Output the [x, y] coordinate of the center of the cell containing the given text.  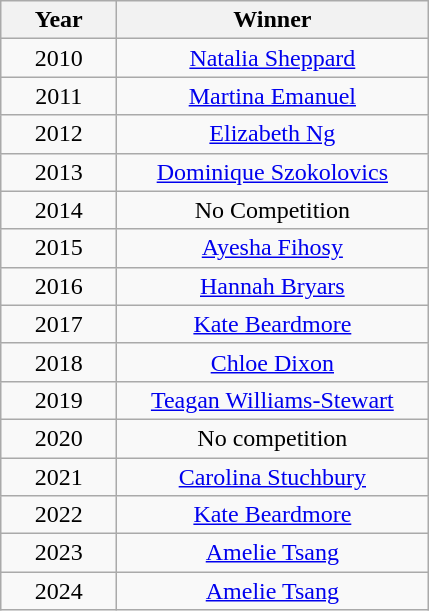
2013 [59, 172]
No competition [272, 438]
2016 [59, 286]
2018 [59, 362]
Hannah Bryars [272, 286]
2012 [59, 134]
Ayesha Fihosy [272, 248]
2021 [59, 477]
Elizabeth Ng [272, 134]
2017 [59, 324]
2010 [59, 58]
2014 [59, 210]
Teagan Williams-Stewart [272, 400]
2022 [59, 515]
Winner [272, 20]
Natalia Sheppard [272, 58]
2023 [59, 553]
2024 [59, 591]
2020 [59, 438]
Dominique Szokolovics [272, 172]
Year [59, 20]
2019 [59, 400]
No Competition [272, 210]
2011 [59, 96]
Martina Emanuel [272, 96]
Chloe Dixon [272, 362]
Carolina Stuchbury [272, 477]
2015 [59, 248]
